Locate the cell with the specified text and output its (X, Y) center coordinate. 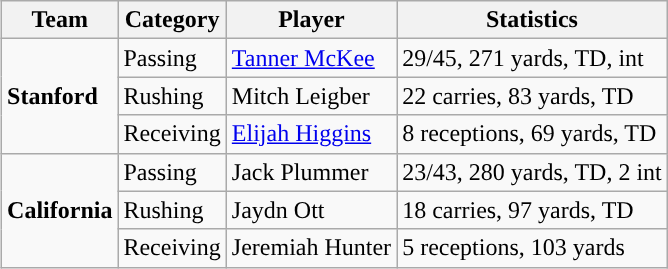
Team (60, 20)
Stanford (60, 96)
29/45, 271 yards, TD, int (532, 58)
Statistics (532, 20)
California (60, 210)
Player (311, 20)
Jeremiah Hunter (311, 248)
Mitch Leigber (311, 96)
18 carries, 97 yards, TD (532, 210)
Tanner McKee (311, 58)
Category (172, 20)
23/43, 280 yards, TD, 2 int (532, 172)
8 receptions, 69 yards, TD (532, 134)
Jack Plummer (311, 172)
5 receptions, 103 yards (532, 248)
Jaydn Ott (311, 210)
Elijah Higgins (311, 134)
22 carries, 83 yards, TD (532, 96)
